Determine the (X, Y) coordinate at the center of the cell enclosing the given text.  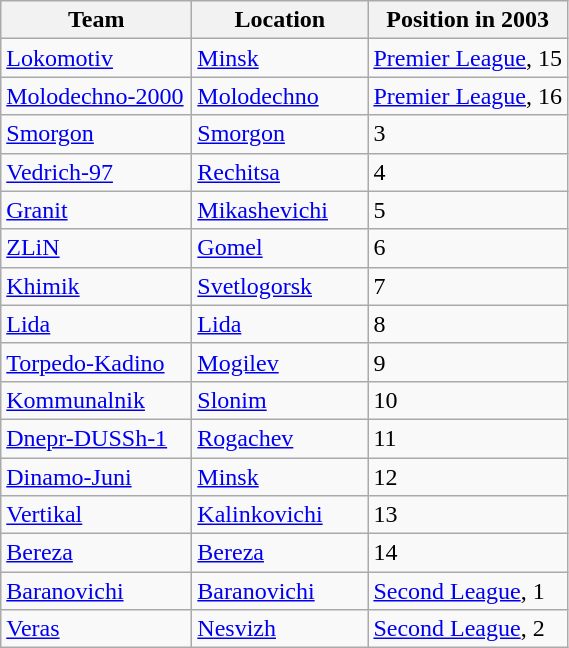
5 (468, 210)
Slonim (280, 400)
ZLiN (96, 248)
8 (468, 324)
6 (468, 248)
Granit (96, 210)
13 (468, 515)
10 (468, 400)
Kalinkovichi (280, 515)
Khimik (96, 286)
Mikashevichi (280, 210)
Vertikal (96, 515)
Vedrich-97 (96, 172)
7 (468, 286)
Premier League, 15 (468, 58)
Kommunalnik (96, 400)
Premier League, 16 (468, 96)
Gomel (280, 248)
14 (468, 553)
11 (468, 438)
4 (468, 172)
Torpedo-Kadino (96, 362)
Second League, 2 (468, 629)
Second League, 1 (468, 591)
Rogachev (280, 438)
Nesvizh (280, 629)
Team (96, 20)
Dinamo-Juni (96, 477)
Rechitsa (280, 172)
Svetlogorsk (280, 286)
12 (468, 477)
Molodechno (280, 96)
Molodechno-2000 (96, 96)
9 (468, 362)
3 (468, 134)
Veras (96, 629)
Dnepr-DUSSh-1 (96, 438)
Mogilev (280, 362)
Lokomotiv (96, 58)
Location (280, 20)
Position in 2003 (468, 20)
